For the text-containing cell, return its midpoint in [X, Y] coordinate format. 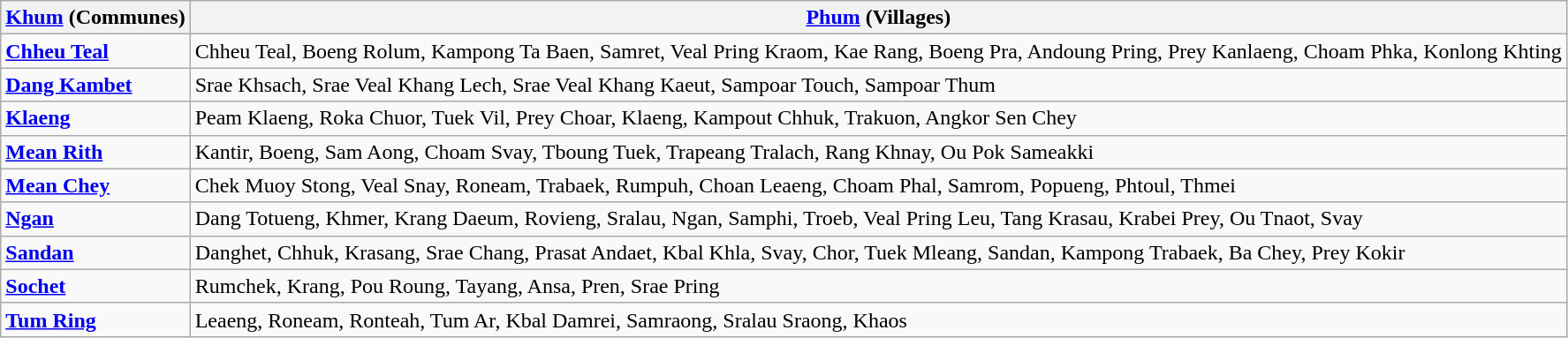
Kantir, Boeng, Sam Aong, Choam Svay, Tboung Tuek, Trapeang Tralach, Rang Khnay, Ou Pok Sameakki [878, 152]
Rumchek, Krang, Pou Roung, Tayang, Ansa, Pren, Srae Pring [878, 286]
Srae Khsach, Srae Veal Khang Lech, Srae Veal Khang Kaeut, Sampoar Touch, Sampoar Thum [878, 85]
Klaeng [95, 118]
Sochet [95, 286]
Mean Chey [95, 185]
Sandan [95, 252]
Mean Rith [95, 152]
Leaeng, Roneam, Ronteah, Tum Ar, Kbal Damrei, Samraong, Sralau Sraong, Khaos [878, 319]
Chheu Teal [95, 51]
Peam Klaeng, Roka Chuor, Tuek Vil, Prey Choar, Klaeng, Kampout Chhuk, Trakuon, Angkor Sen Chey [878, 118]
Danghet, Chhuk, Krasang, Srae Chang, Prasat Andaet, Kbal Khla, Svay, Chor, Tuek Mleang, Sandan, Kampong Trabaek, Ba Chey, Prey Kokir [878, 252]
Phum (Villages) [878, 18]
Chek Muoy Stong, Veal Snay, Roneam, Trabaek, Rumpuh, Choan Leaeng, Choam Phal, Samrom, Popueng, Phtoul, Thmei [878, 185]
Khum (Communes) [95, 18]
Dang Kambet [95, 85]
Dang Totueng, Khmer, Krang Daeum, Rovieng, Sralau, Ngan, Samphi, Troeb, Veal Pring Leu, Tang Krasau, Krabei Prey, Ou Tnaot, Svay [878, 219]
Tum Ring [95, 319]
Chheu Teal, Boeng Rolum, Kampong Ta Baen, Samret, Veal Pring Kraom, Kae Rang, Boeng Pra, Andoung Pring, Prey Kanlaeng, Choam Phka, Konlong Khting [878, 51]
Ngan [95, 219]
